Locate the cell with the specified text and output its [X, Y] center coordinate. 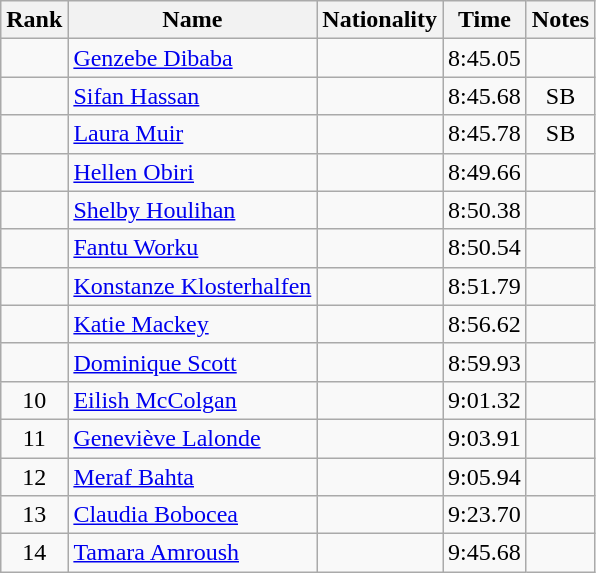
11 [34, 438]
14 [34, 553]
Hellen Obiri [192, 172]
Laura Muir [192, 134]
Time [485, 20]
Shelby Houlihan [192, 210]
9:05.94 [485, 477]
Genzebe Dibaba [192, 58]
9:01.32 [485, 400]
8:59.93 [485, 362]
13 [34, 515]
9:23.70 [485, 515]
9:45.68 [485, 553]
Nationality [380, 20]
Konstanze Klosterhalfen [192, 286]
Rank [34, 20]
Notes [560, 20]
8:45.68 [485, 96]
8:50.38 [485, 210]
Name [192, 20]
8:45.05 [485, 58]
8:49.66 [485, 172]
Eilish McColgan [192, 400]
Dominique Scott [192, 362]
Geneviève Lalonde [192, 438]
Claudia Bobocea [192, 515]
Sifan Hassan [192, 96]
Katie Mackey [192, 324]
8:56.62 [485, 324]
10 [34, 400]
Meraf Bahta [192, 477]
9:03.91 [485, 438]
8:50.54 [485, 248]
Tamara Amroush [192, 553]
8:45.78 [485, 134]
Fantu Worku [192, 248]
8:51.79 [485, 286]
12 [34, 477]
